Scan for the cell matching the given text and deliver its (x, y) coordinate at center. 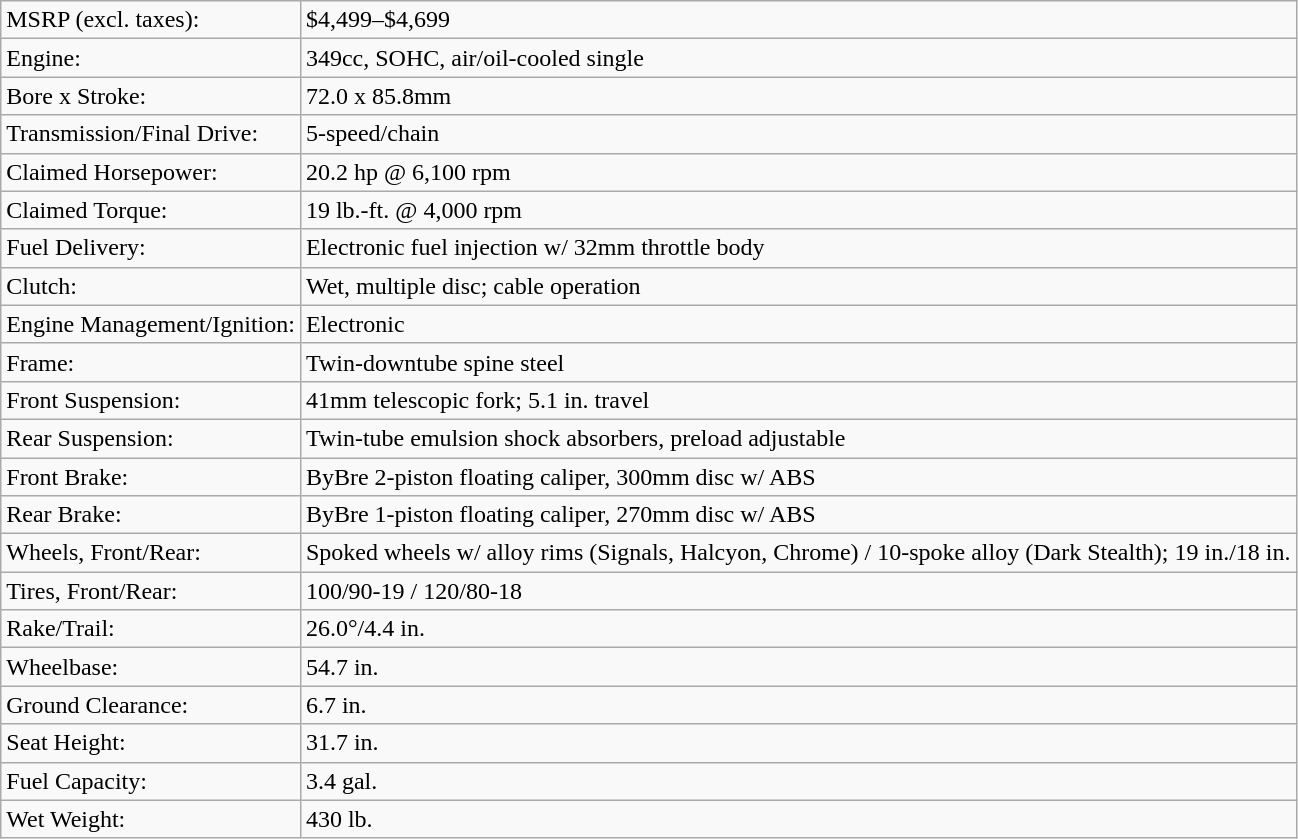
41mm telescopic fork; 5.1 in. travel (798, 400)
3.4 gal. (798, 781)
Bore x Stroke: (151, 96)
Claimed Torque: (151, 210)
ByBre 1-piston floating caliper, 270mm disc w/ ABS (798, 515)
Seat Height: (151, 743)
Electronic fuel injection w/ 32mm throttle body (798, 248)
5-speed/chain (798, 134)
MSRP (excl. taxes): (151, 20)
430 lb. (798, 819)
ByBre 2-piston floating caliper, 300mm disc w/ ABS (798, 477)
Claimed Horsepower: (151, 172)
Ground Clearance: (151, 705)
6.7 in. (798, 705)
349cc, SOHC, air/oil-cooled single (798, 58)
Frame: (151, 362)
$4,499–$4,699 (798, 20)
Rear Suspension: (151, 438)
Transmission/Final Drive: (151, 134)
Fuel Capacity: (151, 781)
Front Brake: (151, 477)
Tires, Front/Rear: (151, 591)
Front Suspension: (151, 400)
Engine: (151, 58)
Electronic (798, 324)
Wheelbase: (151, 667)
26.0°/4.4 in. (798, 629)
Rake/Trail: (151, 629)
Spoked wheels w/ alloy rims (Signals, Halcyon, Chrome) / 10-spoke alloy (Dark Stealth); 19 in./18 in. (798, 553)
31.7 in. (798, 743)
20.2 hp @ 6,100 rpm (798, 172)
72.0 x 85.8mm (798, 96)
Wheels, Front/Rear: (151, 553)
54.7 in. (798, 667)
Wet, multiple disc; cable operation (798, 286)
19 lb.-ft. @ 4,000 rpm (798, 210)
Fuel Delivery: (151, 248)
Twin-tube emulsion shock absorbers, preload adjustable (798, 438)
Rear Brake: (151, 515)
Twin-downtube spine steel (798, 362)
Engine Management/Ignition: (151, 324)
Clutch: (151, 286)
Wet Weight: (151, 819)
100/90-19 / 120/80-18 (798, 591)
